Output the [X, Y] coordinate of the center of the cell containing the given text.  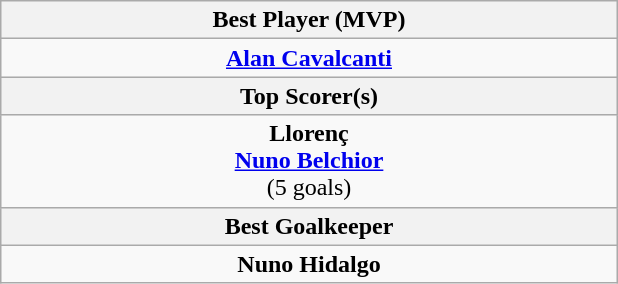
Nuno Hidalgo [309, 264]
Top Scorer(s) [309, 96]
Best Player (MVP) [309, 20]
Best Goalkeeper [309, 226]
Llorenç Nuno Belchior (5 goals) [309, 161]
Alan Cavalcanti [309, 58]
